For the text-containing cell, return its midpoint in [X, Y] coordinate format. 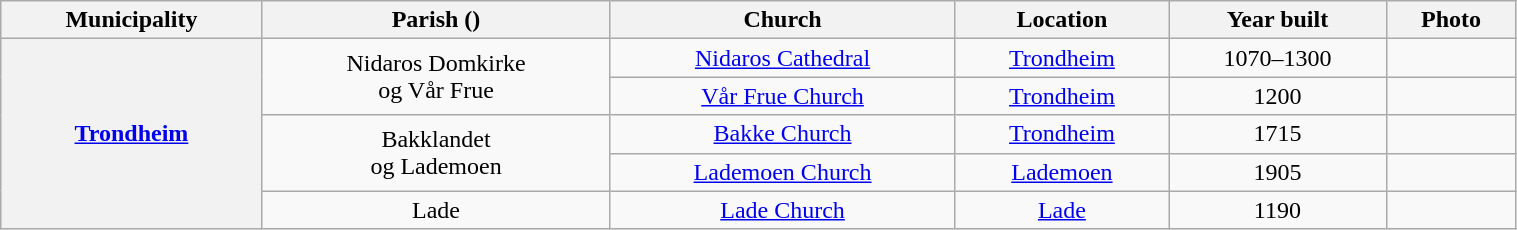
Lademoen Church [782, 172]
Municipality [132, 20]
Nidaros Cathedral [782, 58]
1190 [1278, 210]
1200 [1278, 96]
Location [1062, 20]
1905 [1278, 172]
Nidaros Domkirkeog Vår Frue [436, 77]
1070–1300 [1278, 58]
Vår Frue Church [782, 96]
Church [782, 20]
Lade Church [782, 210]
Bakklandetog Lademoen [436, 153]
Parish () [436, 20]
Lademoen [1062, 172]
1715 [1278, 134]
Year built [1278, 20]
Photo [1451, 20]
Bakke Church [782, 134]
